Detect which cell encompasses the target text, then output its [X, Y] center coordinate. 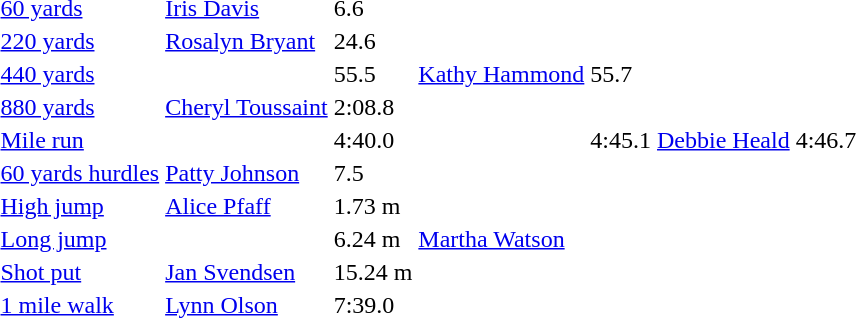
Kathy Hammond [502, 74]
6.24 m [373, 239]
4:45.1 [621, 140]
4:40.0 [373, 140]
Patty Johnson [247, 173]
Jan Svendsen [247, 272]
Rosalyn Bryant [247, 41]
24.6 [373, 41]
15.24 m [373, 272]
Martha Watson [502, 239]
55.7 [621, 74]
Alice Pfaff [247, 206]
55.5 [373, 74]
Cheryl Toussaint [247, 107]
7.5 [373, 173]
1.73 m [373, 206]
2:08.8 [373, 107]
Debbie Heald [724, 140]
